Scan for the cell matching the given text and deliver its [X, Y] coordinate at center. 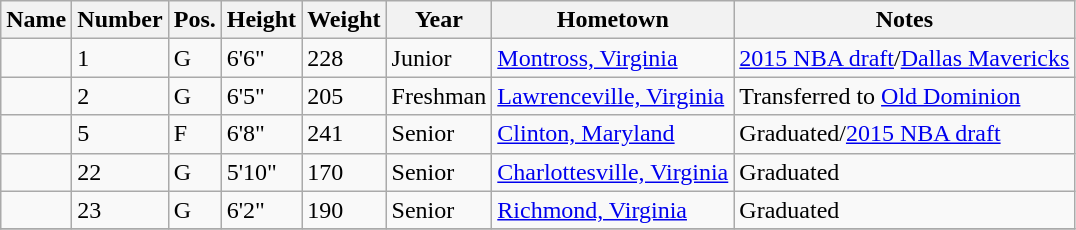
Hometown [613, 20]
Transferred to Old Dominion [904, 96]
F [194, 134]
Pos. [194, 20]
1 [120, 58]
Charlottesville, Virginia [613, 172]
6'5" [261, 96]
5 [120, 134]
Year [439, 20]
Montross, Virginia [613, 58]
170 [344, 172]
205 [344, 96]
241 [344, 134]
190 [344, 210]
Clinton, Maryland [613, 134]
Freshman [439, 96]
6'8" [261, 134]
Notes [904, 20]
2015 NBA draft/Dallas Mavericks [904, 58]
22 [120, 172]
Weight [344, 20]
5'10" [261, 172]
6'2" [261, 210]
Number [120, 20]
23 [120, 210]
Graduated/2015 NBA draft [904, 134]
Height [261, 20]
228 [344, 58]
Name [36, 20]
6'6" [261, 58]
Lawrenceville, Virginia [613, 96]
Junior [439, 58]
2 [120, 96]
Richmond, Virginia [613, 210]
